From the cell containing the given text, extract its center point as (x, y) coordinate. 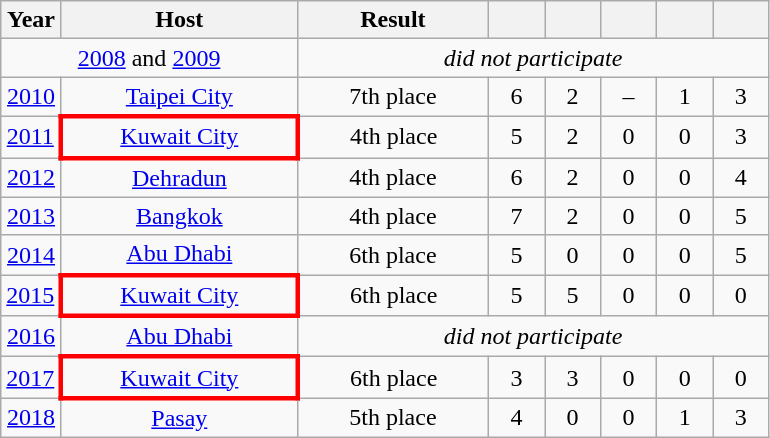
5th place (392, 418)
Host (179, 20)
Pasay (179, 418)
2010 (32, 97)
– (629, 97)
Result (392, 20)
2011 (32, 136)
2017 (32, 378)
2018 (32, 418)
Dehradun (179, 178)
Year (32, 20)
2013 (32, 216)
2016 (32, 336)
2012 (32, 178)
2008 and 2009 (150, 58)
7 (516, 216)
2014 (32, 255)
Bangkok (179, 216)
Taipei City (179, 97)
7th place (392, 97)
2015 (32, 296)
